From the cell containing the given text, extract its center point as (x, y) coordinate. 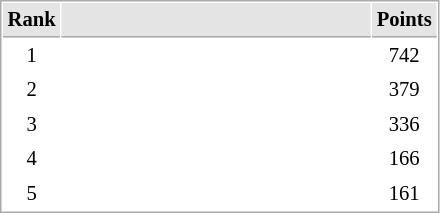
1 (32, 56)
379 (404, 90)
3 (32, 124)
161 (404, 194)
4 (32, 158)
742 (404, 56)
Points (404, 20)
166 (404, 158)
2 (32, 90)
336 (404, 124)
5 (32, 194)
Rank (32, 20)
